From the cell containing the given text, extract its center point as (X, Y) coordinate. 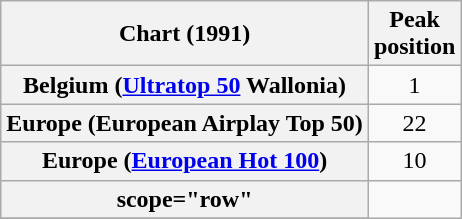
1 (414, 85)
10 (414, 161)
Europe (European Hot 100) (185, 161)
scope="row" (185, 199)
Europe (European Airplay Top 50) (185, 123)
Peakposition (414, 34)
Chart (1991) (185, 34)
22 (414, 123)
Belgium (Ultratop 50 Wallonia) (185, 85)
